For the text-containing cell, return its midpoint in [X, Y] coordinate format. 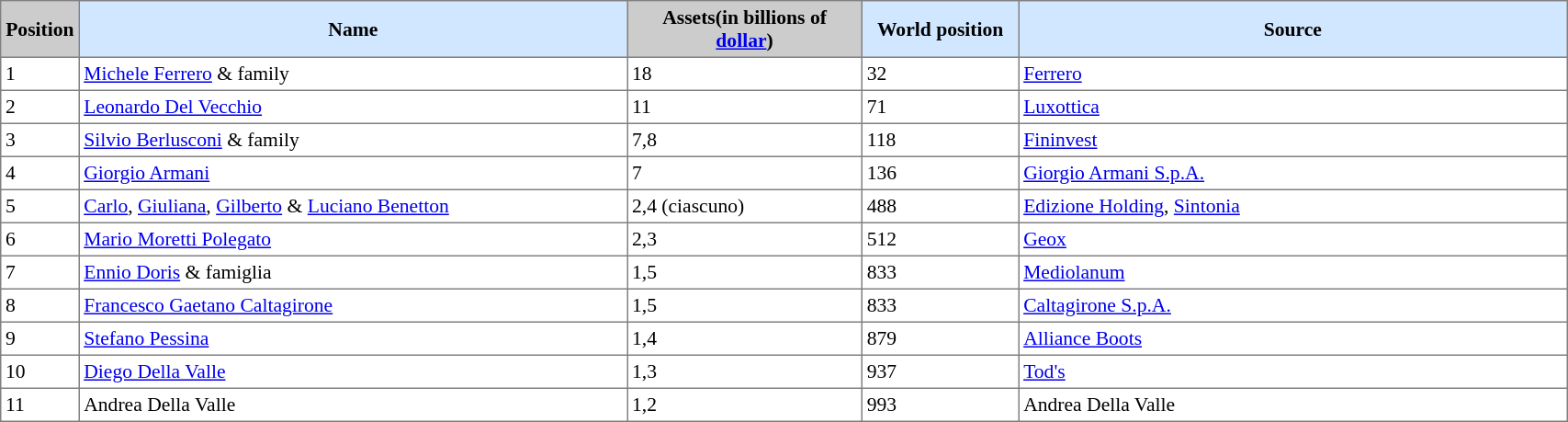
Name [353, 29]
2,4 (ciascuno) [745, 206]
World position [940, 29]
Source [1293, 29]
Caltagirone S.p.A. [1293, 305]
Diego Della Valle [353, 371]
5 [40, 206]
488 [940, 206]
Stefano Pessina [353, 338]
Mediolanum [1293, 272]
6 [40, 239]
Assets(in billions of dollar) [745, 29]
4 [40, 173]
8 [40, 305]
Leonardo Del Vecchio [353, 107]
10 [40, 371]
Alliance Boots [1293, 338]
18 [745, 74]
Giorgio Armani [353, 173]
Carlo, Giuliana, Gilberto & Luciano Benetton [353, 206]
136 [940, 173]
Michele Ferrero & family [353, 74]
512 [940, 239]
937 [940, 371]
Tod's [1293, 371]
1,4 [745, 338]
Giorgio Armani S.p.A. [1293, 173]
7,8 [745, 140]
Mario Moretti Polegato [353, 239]
993 [940, 405]
1,3 [745, 371]
879 [940, 338]
Silvio Berlusconi & family [353, 140]
71 [940, 107]
Fininvest [1293, 140]
Ferrero [1293, 74]
Position [40, 29]
Edizione Holding, Sintonia [1293, 206]
1,2 [745, 405]
2,3 [745, 239]
Francesco Gaetano Caltagirone [353, 305]
Luxottica [1293, 107]
Ennio Doris & famiglia [353, 272]
3 [40, 140]
1 [40, 74]
Geox [1293, 239]
32 [940, 74]
118 [940, 140]
9 [40, 338]
2 [40, 107]
